From the cell containing the given text, extract its center point as [x, y] coordinate. 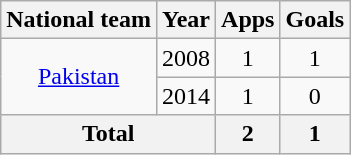
2008 [186, 58]
Pakistan [79, 77]
2014 [186, 96]
Goals [315, 20]
2 [248, 134]
Year [186, 20]
Total [108, 134]
0 [315, 96]
Apps [248, 20]
National team [79, 20]
